Pinpoint the cell where the given text exists, returning its (X, Y) midpoint coordinate. 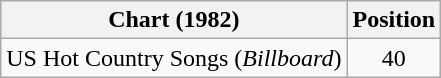
US Hot Country Songs (Billboard) (174, 58)
40 (394, 58)
Chart (1982) (174, 20)
Position (394, 20)
